Extract the (x, y) coordinate from the center of the cell holding the provided text.  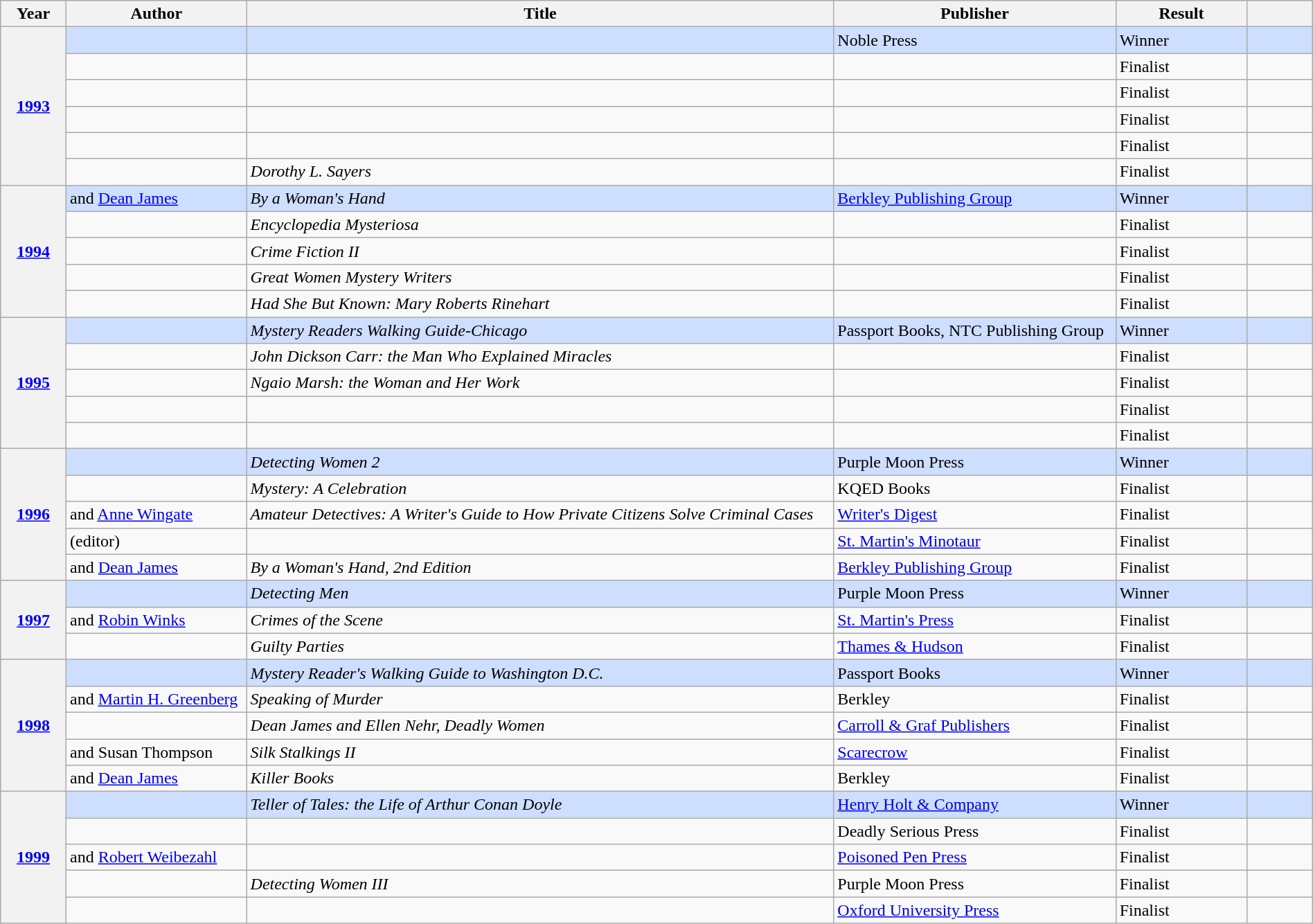
Guilty Parties (540, 646)
St. Martin's Press (975, 620)
Title (540, 14)
Detecting Men (540, 594)
Henry Holt & Company (975, 805)
1997 (33, 620)
KQED Books (975, 488)
Ngaio Marsh: the Woman and Her Work (540, 383)
Dorothy L. Sayers (540, 172)
Passport Books (975, 673)
Carroll & Graf Publishers (975, 725)
Had She But Known: Mary Roberts Rinehart (540, 303)
By a Woman's Hand, 2nd Edition (540, 567)
Dean James and Ellen Nehr, Deadly Women (540, 725)
1993 (33, 106)
1995 (33, 383)
Year (33, 14)
By a Woman's Hand (540, 198)
Publisher (975, 14)
Noble Press (975, 40)
and Robin Winks (157, 620)
Deadly Serious Press (975, 831)
Teller of Tales: the Life of Arthur Conan Doyle (540, 805)
Mystery Reader's Walking Guide to Washington D.C. (540, 673)
and Martin H. Greenberg (157, 699)
1998 (33, 725)
and Susan Thompson (157, 752)
Great Women Mystery Writers (540, 277)
Mystery Readers Walking Guide-Chicago (540, 330)
Silk Stalkings II (540, 752)
Amateur Detectives: A Writer's Guide to How Private Citizens Solve Criminal Cases (540, 515)
1999 (33, 858)
and Robert Weibezahl (157, 858)
Thames & Hudson (975, 646)
Killer Books (540, 779)
and Anne Wingate (157, 515)
Writer's Digest (975, 515)
Mystery: A Celebration (540, 488)
Passport Books, NTC Publishing Group (975, 330)
Detecting Women III (540, 884)
(editor) (157, 541)
1994 (33, 251)
1996 (33, 515)
Detecting Women 2 (540, 462)
Author (157, 14)
Poisoned Pen Press (975, 858)
John Dickson Carr: the Man Who Explained Miracles (540, 357)
Crimes of the Scene (540, 620)
St. Martin's Minotaur (975, 541)
Result (1181, 14)
Encyclopedia Mysteriosa (540, 224)
Scarecrow (975, 752)
Oxford University Press (975, 910)
Crime Fiction II (540, 251)
Speaking of Murder (540, 699)
